Scan for the cell matching the given text and deliver its [x, y] coordinate at center. 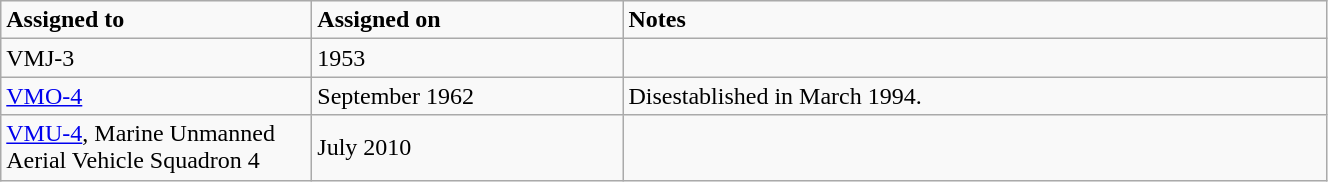
September 1962 [468, 96]
VMU-4, Marine Unmanned Aerial Vehicle Squadron 4 [156, 148]
Notes [975, 20]
Disestablished in March 1994. [975, 96]
VMO-4 [156, 96]
Assigned on [468, 20]
Assigned to [156, 20]
VMJ-3 [156, 58]
1953 [468, 58]
July 2010 [468, 148]
